Search for the cell housing the specified text and yield its (x, y) center coordinate. 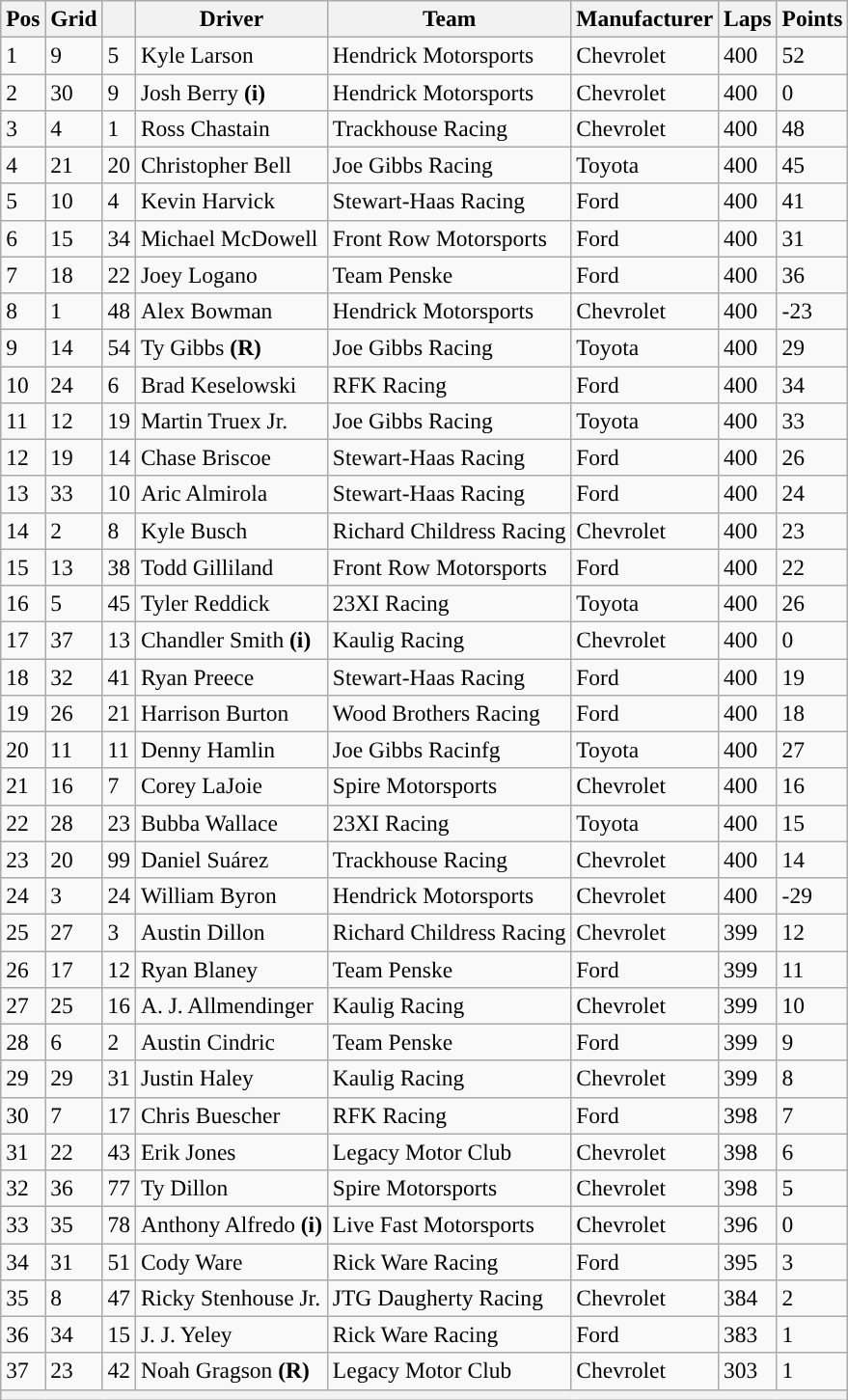
Denny Hamlin (232, 750)
Driver (232, 18)
Todd Gilliland (232, 567)
Aric Almirola (232, 494)
Bubba Wallace (232, 823)
Justin Haley (232, 1079)
Chase Briscoe (232, 457)
Team (449, 18)
51 (119, 1261)
396 (749, 1224)
Chandler Smith (i) (232, 640)
A. J. Allmendinger (232, 1005)
Pos (23, 18)
Tyler Reddick (232, 603)
Grid (73, 18)
Ty Gibbs (R) (232, 347)
395 (749, 1261)
Chris Buescher (232, 1115)
Ricky Stenhouse Jr. (232, 1298)
52 (812, 55)
Ryan Preece (232, 676)
Wood Brothers Racing (449, 713)
Josh Berry (i) (232, 92)
Laps (749, 18)
-29 (812, 895)
Noah Gragson (R) (232, 1371)
Michael McDowell (232, 238)
Anthony Alfredo (i) (232, 1224)
383 (749, 1334)
99 (119, 860)
Ross Chastain (232, 128)
384 (749, 1298)
Martin Truex Jr. (232, 421)
Joe Gibbs Racinfg (449, 750)
78 (119, 1224)
Kyle Larson (232, 55)
Harrison Burton (232, 713)
J. J. Yeley (232, 1334)
Ryan Blaney (232, 969)
43 (119, 1152)
303 (749, 1371)
77 (119, 1188)
54 (119, 347)
42 (119, 1371)
38 (119, 567)
Erik Jones (232, 1152)
Ty Dillon (232, 1188)
Christopher Bell (232, 165)
Brad Keselowski (232, 384)
Kevin Harvick (232, 202)
Corey LaJoie (232, 786)
JTG Daugherty Racing (449, 1298)
47 (119, 1298)
Kyle Busch (232, 531)
Joey Logano (232, 275)
William Byron (232, 895)
-23 (812, 311)
Live Fast Motorsports (449, 1224)
Cody Ware (232, 1261)
Daniel Suárez (232, 860)
Points (812, 18)
Austin Cindric (232, 1042)
Manufacturer (644, 18)
Alex Bowman (232, 311)
Austin Dillon (232, 932)
